Provide the [X, Y] coordinate of the cell's center where the given text is located.  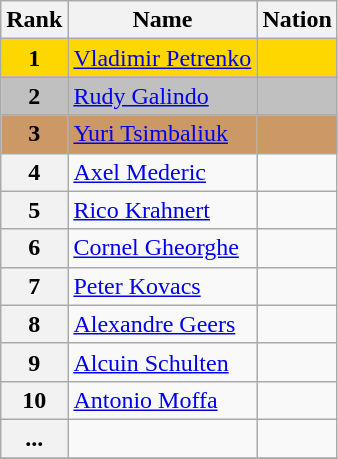
Rico Krahnert [162, 210]
3 [34, 134]
Name [162, 20]
2 [34, 96]
Alcuin Schulten [162, 362]
Peter Kovacs [162, 286]
8 [34, 324]
Alexandre Geers [162, 324]
9 [34, 362]
Yuri Tsimbaliuk [162, 134]
Rank [34, 20]
6 [34, 248]
10 [34, 400]
Vladimir Petrenko [162, 58]
5 [34, 210]
Antonio Moffa [162, 400]
... [34, 438]
Rudy Galindo [162, 96]
Nation [297, 20]
1 [34, 58]
7 [34, 286]
Axel Mederic [162, 172]
4 [34, 172]
Cornel Gheorghe [162, 248]
